From the cell containing the given text, extract its center point as (x, y) coordinate. 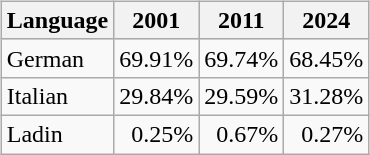
69.91% (156, 58)
German (57, 58)
0.25% (156, 134)
68.45% (326, 58)
2001 (156, 20)
2011 (242, 20)
Italian (57, 96)
29.59% (242, 96)
0.67% (242, 134)
2024 (326, 20)
69.74% (242, 58)
29.84% (156, 96)
Language (57, 20)
31.28% (326, 96)
Ladin (57, 134)
0.27% (326, 134)
